Find where the given text appears and provide that cell's center as [x, y] coordinate. 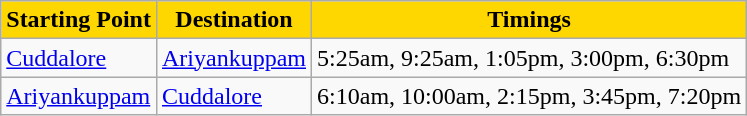
Timings [530, 20]
Starting Point [79, 20]
5:25am, 9:25am, 1:05pm, 3:00pm, 6:30pm [530, 58]
6:10am, 10:00am, 2:15pm, 3:45pm, 7:20pm [530, 96]
Destination [234, 20]
